Capture the cell that displays the provided text and extract its (x, y) central coordinate. 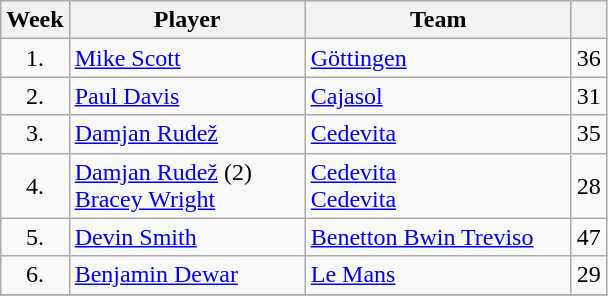
Team (438, 20)
Benetton Bwin Treviso (438, 237)
Cedevita (438, 134)
Devin Smith (187, 237)
Week (35, 20)
29 (588, 275)
31 (588, 96)
Göttingen (438, 58)
Cedevita Cedevita (438, 186)
3. (35, 134)
5. (35, 237)
35 (588, 134)
Player (187, 20)
Damjan Rudež (2) Bracey Wright (187, 186)
1. (35, 58)
Le Mans (438, 275)
Paul Davis (187, 96)
47 (588, 237)
4. (35, 186)
2. (35, 96)
6. (35, 275)
Benjamin Dewar (187, 275)
28 (588, 186)
Mike Scott (187, 58)
Damjan Rudež (187, 134)
36 (588, 58)
Cajasol (438, 96)
